Detect which cell encompasses the target text, then output its [x, y] center coordinate. 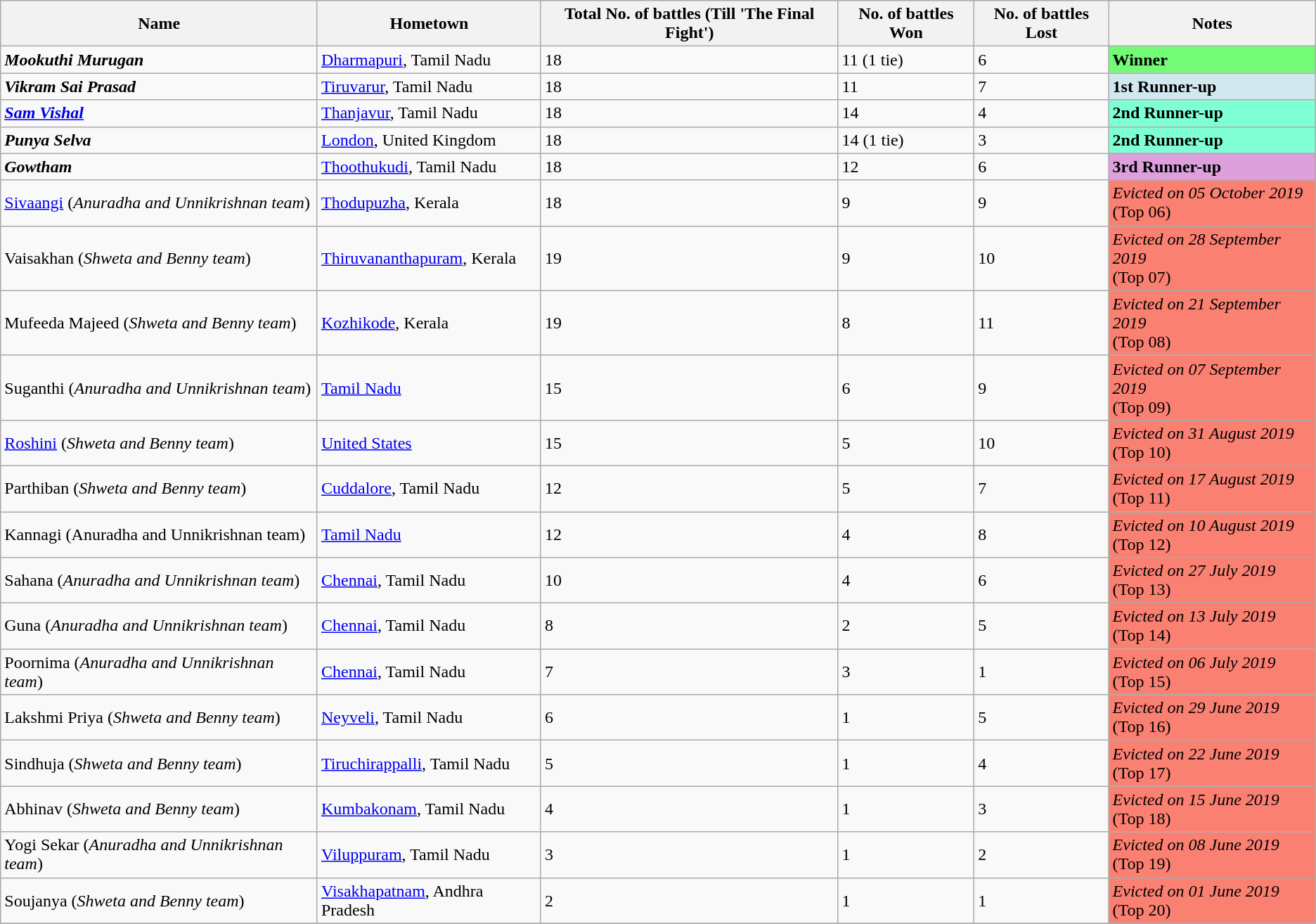
Kannagi (Anuradha and Unnikrishnan team) [159, 534]
Thodupuzha, Kerala [429, 203]
Gowtham [159, 167]
Evicted on 13 July 2019(Top 14) [1212, 626]
Evicted on 22 June 2019(Top 17) [1212, 764]
Notes [1212, 24]
Thoothukudi, Tamil Nadu [429, 167]
Viluppuram, Tamil Nadu [429, 855]
Roshini (Shweta and Benny team) [159, 443]
Winner [1212, 60]
Punya Selva [159, 140]
Evicted on 17 August 2019(Top 11) [1212, 488]
Total No. of battles (Till 'The Final Fight') [689, 24]
Soujanya (Shweta and Benny team) [159, 900]
Sam Vishal [159, 113]
Yogi Sekar (Anuradha and Unnikrishnan team) [159, 855]
United States [429, 443]
Tiruchirappalli, Tamil Nadu [429, 764]
Hometown [429, 24]
Thiruvananthapuram, Kerala [429, 258]
Evicted on 28 September 2019(Top 07) [1212, 258]
Evicted on 15 June 2019(Top 18) [1212, 809]
Lakshmi Priya (Shweta and Benny team) [159, 717]
Guna (Anuradha and Unnikrishnan team) [159, 626]
Evicted on 08 June 2019(Top 19) [1212, 855]
11 (1 tie) [906, 60]
Abhinav (Shweta and Benny team) [159, 809]
Sindhuja (Shweta and Benny team) [159, 764]
Mufeeda Majeed (Shweta and Benny team) [159, 323]
Parthiban (Shweta and Benny team) [159, 488]
1st Runner-up [1212, 86]
Evicted on 21 September 2019(Top 08) [1212, 323]
3rd Runner-up [1212, 167]
No. of battles Won [906, 24]
Vikram Sai Prasad [159, 86]
Name [159, 24]
Thanjavur, Tamil Nadu [429, 113]
Evicted on 31 August 2019(Top 10) [1212, 443]
Neyveli, Tamil Nadu [429, 717]
Tiruvarur, Tamil Nadu [429, 86]
Evicted on 10 August 2019(Top 12) [1212, 534]
Kozhikode, Kerala [429, 323]
Evicted on 06 July 2019(Top 15) [1212, 672]
Dharmapuri, Tamil Nadu [429, 60]
Evicted on 29 June 2019(Top 16) [1212, 717]
14 (1 tie) [906, 140]
Visakhapatnam, Andhra Pradesh [429, 900]
London, United Kingdom [429, 140]
Suganthi (Anuradha and Unnikrishnan team) [159, 387]
Poornima (Anuradha and Unnikrishnan team) [159, 672]
Evicted on 05 October 2019(Top 06) [1212, 203]
Cuddalore, Tamil Nadu [429, 488]
Vaisakhan (Shweta and Benny team) [159, 258]
14 [906, 113]
Kumbakonam, Tamil Nadu [429, 809]
No. of battles Lost [1042, 24]
Evicted on 27 July 2019(Top 13) [1212, 581]
Sivaangi (Anuradha and Unnikrishnan team) [159, 203]
Mookuthi Murugan [159, 60]
Evicted on 07 September 2019(Top 09) [1212, 387]
Sahana (Anuradha and Unnikrishnan team) [159, 581]
Evicted on 01 June 2019(Top 20) [1212, 900]
